Detect which cell encompasses the target text, then output its (X, Y) center coordinate. 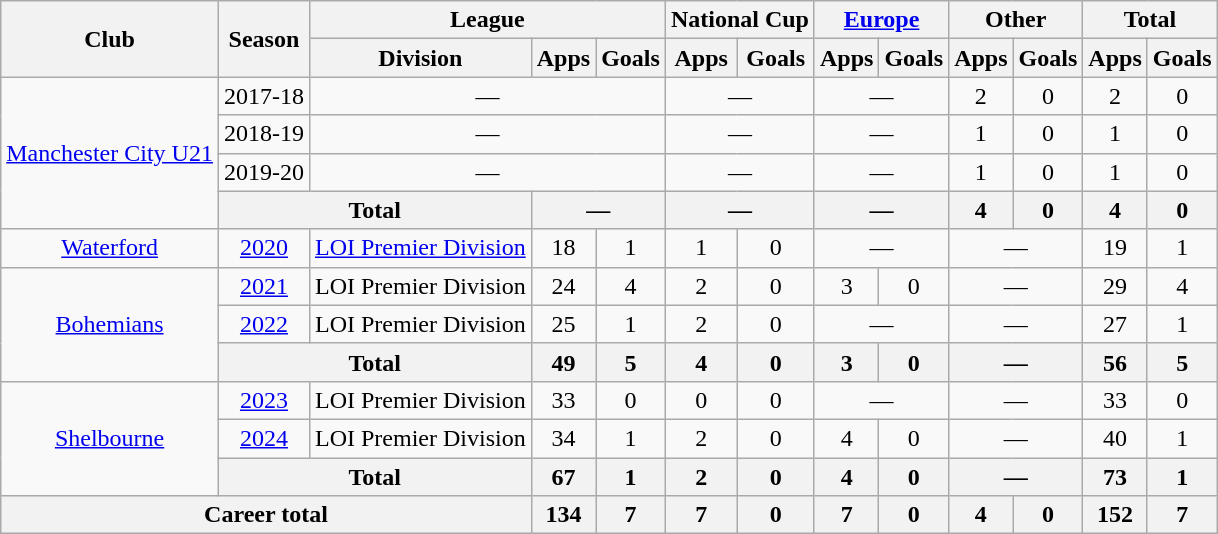
Club (110, 39)
25 (563, 324)
Other (1016, 20)
24 (563, 286)
2023 (264, 400)
18 (563, 248)
49 (563, 362)
Bohemians (110, 324)
40 (1115, 438)
27 (1115, 324)
2021 (264, 286)
2019-20 (264, 172)
Waterford (110, 248)
National Cup (740, 20)
Season (264, 39)
2018-19 (264, 134)
134 (563, 515)
2024 (264, 438)
19 (1115, 248)
Career total (266, 515)
2020 (264, 248)
2022 (264, 324)
Division (420, 58)
34 (563, 438)
29 (1115, 286)
67 (563, 477)
56 (1115, 362)
2017-18 (264, 96)
Manchester City U21 (110, 153)
League (487, 20)
Shelbourne (110, 438)
Europe (881, 20)
73 (1115, 477)
152 (1115, 515)
